Output the (x, y) coordinate of the center of the cell containing the given text.  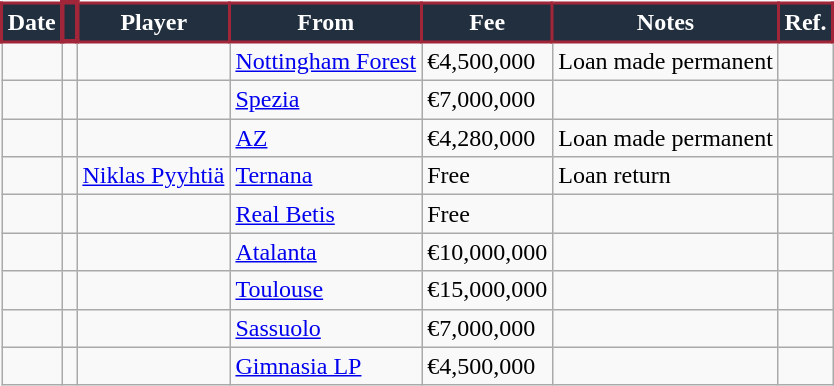
€15,000,000 (488, 290)
From (326, 22)
Niklas Pyyhtiä (154, 176)
€4,280,000 (488, 138)
Notes (666, 22)
Date (32, 22)
Player (154, 22)
€10,000,000 (488, 252)
Toulouse (326, 290)
Loan return (666, 176)
Nottingham Forest (326, 62)
Ternana (326, 176)
Sassuolo (326, 328)
Gimnasia LP (326, 366)
Real Betis (326, 214)
Spezia (326, 100)
Fee (488, 22)
Atalanta (326, 252)
Ref. (806, 22)
AZ (326, 138)
